Extract the (x, y) coordinate from the center of the cell holding the provided text.  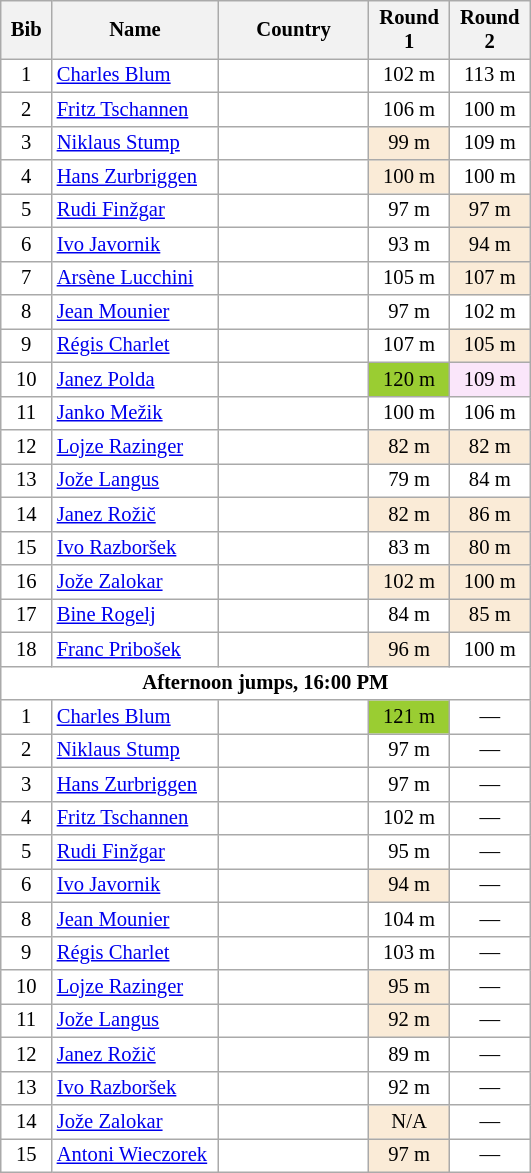
120 m (410, 379)
Bib (26, 29)
Round 1 (410, 29)
104 m (410, 919)
7 (26, 278)
16 (26, 581)
Afternoon jumps, 16:00 PM (266, 683)
18 (26, 649)
79 m (410, 480)
Franc Pribošek (135, 649)
17 (26, 615)
96 m (410, 649)
113 m (490, 75)
85 m (490, 615)
Round 2 (490, 29)
121 m (410, 717)
Name (135, 29)
86 m (490, 514)
N/A (410, 1121)
99 m (410, 143)
80 m (490, 548)
Bine Rogelj (135, 615)
93 m (410, 244)
Janez Polda (135, 379)
83 m (410, 548)
Antoni Wieczorek (135, 1155)
Country (294, 29)
89 m (410, 1054)
Janko Mežik (135, 413)
103 m (410, 953)
Arsène Lucchini (135, 278)
